Detect which cell encompasses the target text, then output its [X, Y] center coordinate. 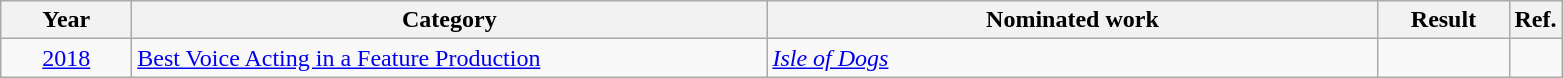
2018 [66, 58]
Best Voice Acting in a Feature Production [450, 58]
Result [1444, 20]
Isle of Dogs [1072, 58]
Year [66, 20]
Nominated work [1072, 20]
Ref. [1536, 20]
Category [450, 20]
